Identify which cell holds the provided text, then report its [x, y] central coordinate. 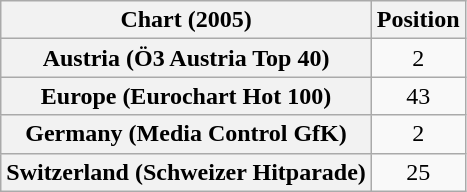
Germany (Media Control GfK) [186, 134]
25 [418, 172]
Europe (Eurochart Hot 100) [186, 96]
Austria (Ö3 Austria Top 40) [186, 58]
Position [418, 20]
Chart (2005) [186, 20]
43 [418, 96]
Switzerland (Schweizer Hitparade) [186, 172]
